Return the [x, y] coordinate for the center point of the cell that contains the specified text.  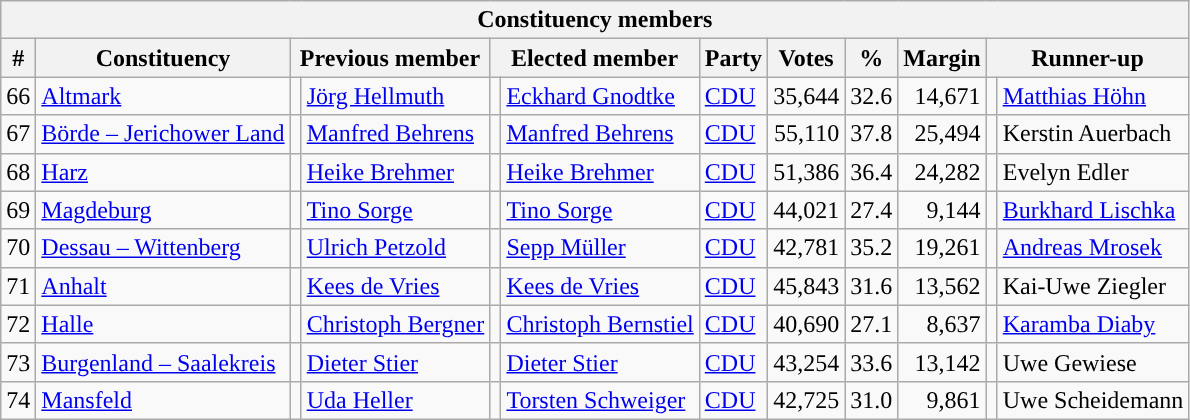
9,861 [942, 400]
55,110 [806, 134]
13,142 [942, 362]
66 [18, 96]
% [872, 58]
73 [18, 362]
Uwe Scheidemann [1093, 400]
Matthias Höhn [1093, 96]
Andreas Mrosek [1093, 248]
Burkhard Lischka [1093, 210]
Uda Heller [396, 400]
67 [18, 134]
19,261 [942, 248]
Anhalt [163, 286]
35,644 [806, 96]
51,386 [806, 172]
Ulrich Petzold [396, 248]
Uwe Gewiese [1093, 362]
35.2 [872, 248]
Kai-Uwe Ziegler [1093, 286]
24,282 [942, 172]
Magdeburg [163, 210]
Altmark [163, 96]
68 [18, 172]
Christoph Bernstiel [600, 324]
13,562 [942, 286]
Runner-up [1088, 58]
Previous member [390, 58]
42,725 [806, 400]
74 [18, 400]
Evelyn Edler [1093, 172]
25,494 [942, 134]
Börde – Jerichower Land [163, 134]
44,021 [806, 210]
Harz [163, 172]
Kerstin Auerbach [1093, 134]
Votes [806, 58]
8,637 [942, 324]
69 [18, 210]
27.4 [872, 210]
71 [18, 286]
27.1 [872, 324]
Dessau – Wittenberg [163, 248]
32.6 [872, 96]
Christoph Bergner [396, 324]
Karamba Diaby [1093, 324]
Constituency members [595, 20]
Margin [942, 58]
70 [18, 248]
Jörg Hellmuth [396, 96]
72 [18, 324]
Constituency [163, 58]
31.0 [872, 400]
Party [733, 58]
Halle [163, 324]
36.4 [872, 172]
# [18, 58]
Torsten Schweiger [600, 400]
43,254 [806, 362]
Mansfeld [163, 400]
9,144 [942, 210]
31.6 [872, 286]
37.8 [872, 134]
33.6 [872, 362]
14,671 [942, 96]
Eckhard Gnodtke [600, 96]
42,781 [806, 248]
Elected member [594, 58]
40,690 [806, 324]
45,843 [806, 286]
Sepp Müller [600, 248]
Burgenland – Saalekreis [163, 362]
